Determine the [x, y] coordinate at the center of the cell enclosing the given text.  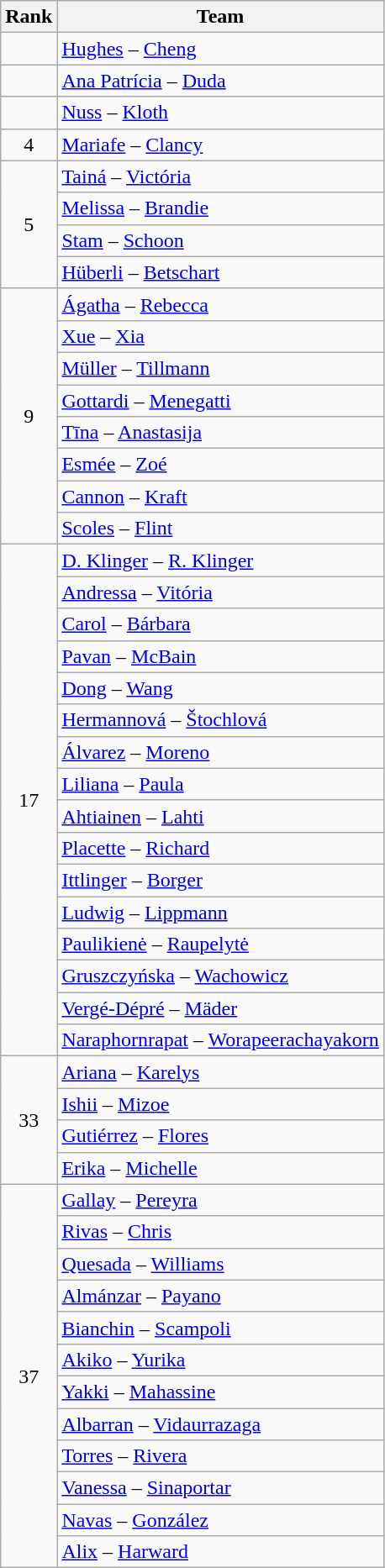
Hughes – Cheng [220, 49]
Torres – Rivera [220, 1456]
Team [220, 17]
Placette – Richard [220, 848]
Dong – Wang [220, 688]
Ahtiainen – Lahti [220, 816]
Ariana – Karelys [220, 1072]
Ludwig – Lippmann [220, 912]
Esmée – Zoé [220, 465]
33 [29, 1120]
Gottardi – Menegatti [220, 401]
Quesada – Williams [220, 1264]
Scoles – Flint [220, 529]
Albarran – Vidaurrazaga [220, 1424]
Naraphornrapat – Worapeerachayakorn [220, 1040]
Yakki – Mahassine [220, 1392]
37 [29, 1376]
Rivas – Chris [220, 1232]
Stam – Schoon [220, 240]
Ishii – Mizoe [220, 1104]
9 [29, 416]
Nuss – Kloth [220, 113]
Gruszczyńska – Wachowicz [220, 976]
Hermannová – Štochlová [220, 720]
4 [29, 145]
Gallay – Pereyra [220, 1200]
Alix – Harward [220, 1552]
Rank [29, 17]
Andressa – Vitória [220, 592]
Paulikienė – Raupelytė [220, 944]
Álvarez – Moreno [220, 752]
Bianchin – Scampoli [220, 1328]
Ana Patrícia – Duda [220, 81]
Navas – González [220, 1520]
Hüberli – Betschart [220, 272]
Ágatha – Rebecca [220, 304]
Xue – Xia [220, 336]
Tīna – Anastasija [220, 433]
Mariafe – Clancy [220, 145]
Tainá – Victória [220, 176]
Almánzar – Payano [220, 1296]
Akiko – Yurika [220, 1360]
D. Klinger – R. Klinger [220, 560]
Vergé-Dépré – Mäder [220, 1008]
Liliana – Paula [220, 784]
Melissa – Brandie [220, 208]
Gutiérrez – Flores [220, 1136]
Müller – Tillmann [220, 368]
Pavan – McBain [220, 656]
17 [29, 800]
Erika – Michelle [220, 1168]
5 [29, 224]
Carol – Bárbara [220, 624]
Cannon – Kraft [220, 497]
Ittlinger – Borger [220, 880]
Vanessa – Sinaportar [220, 1488]
